Capture the cell that displays the provided text and extract its (x, y) central coordinate. 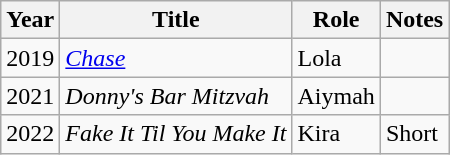
Fake It Til You Make It (176, 134)
Aiymah (336, 96)
Year (30, 20)
Lola (336, 58)
Short (414, 134)
Role (336, 20)
Title (176, 20)
Donny's Bar Mitzvah (176, 96)
2019 (30, 58)
Kira (336, 134)
Notes (414, 20)
Chase (176, 58)
2021 (30, 96)
2022 (30, 134)
